Detect which cell encompasses the target text, then output its [x, y] center coordinate. 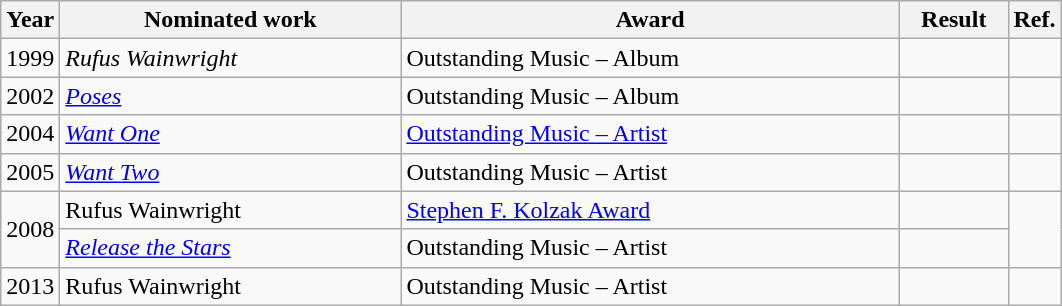
Award [650, 20]
1999 [30, 58]
Result [954, 20]
Ref. [1034, 20]
Poses [230, 96]
2013 [30, 286]
Year [30, 20]
Want One [230, 134]
2005 [30, 172]
2008 [30, 229]
Nominated work [230, 20]
Stephen F. Kolzak Award [650, 210]
2002 [30, 96]
2004 [30, 134]
Want Two [230, 172]
Release the Stars [230, 248]
